Detect which cell encompasses the target text, then output its (x, y) center coordinate. 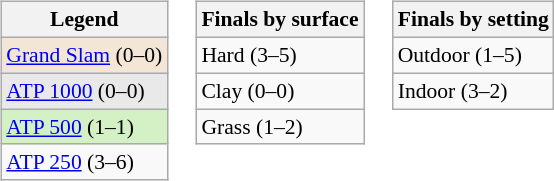
Finals by surface (280, 20)
Clay (0–0) (280, 91)
Finals by setting (474, 20)
ATP 1000 (0–0) (84, 91)
Indoor (3–2) (474, 91)
ATP 500 (1–1) (84, 127)
Grand Slam (0–0) (84, 55)
Grass (1–2) (280, 127)
Legend (84, 20)
Outdoor (1–5) (474, 55)
Hard (3–5) (280, 55)
ATP 250 (3–6) (84, 162)
